Provide the [X, Y] coordinate of the cell's center where the given text is located.  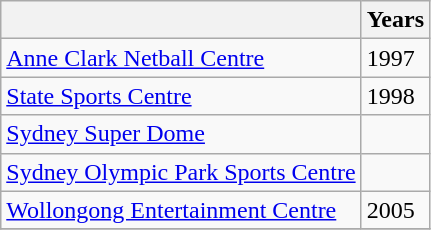
Years [395, 20]
Wollongong Entertainment Centre [181, 210]
Anne Clark Netball Centre [181, 58]
1997 [395, 58]
Sydney Olympic Park Sports Centre [181, 172]
Sydney Super Dome [181, 134]
1998 [395, 96]
2005 [395, 210]
State Sports Centre [181, 96]
